Locate the cell with the specified text and output its [x, y] center coordinate. 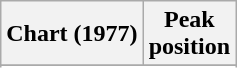
Peakposition [189, 34]
Chart (1977) [72, 34]
